Pinpoint the cell where the given text exists, returning its [X, Y] midpoint coordinate. 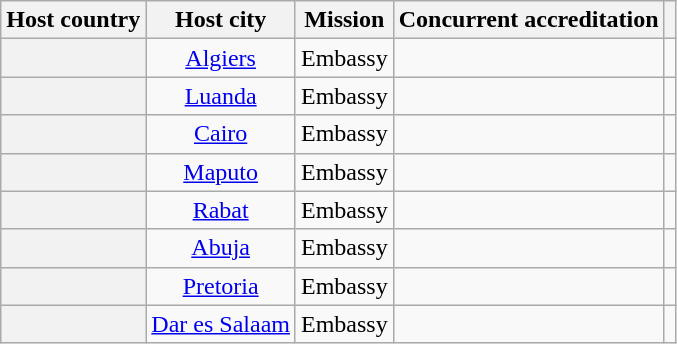
Concurrent accreditation [528, 20]
Luanda [221, 96]
Cairo [221, 134]
Mission [344, 20]
Host city [221, 20]
Dar es Salaam [221, 324]
Abuja [221, 248]
Pretoria [221, 286]
Rabat [221, 210]
Algiers [221, 58]
Host country [74, 20]
Maputo [221, 172]
